From the cell containing the given text, extract its center point as [X, Y] coordinate. 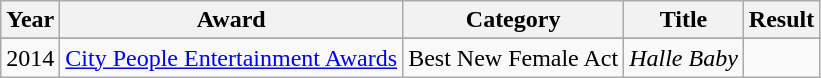
Halle Baby [684, 58]
Best New Female Act [514, 58]
Award [232, 20]
Title [684, 20]
City People Entertainment Awards [232, 58]
Result [781, 20]
Category [514, 20]
2014 [30, 58]
Year [30, 20]
